Scan for the cell matching the given text and deliver its (x, y) coordinate at center. 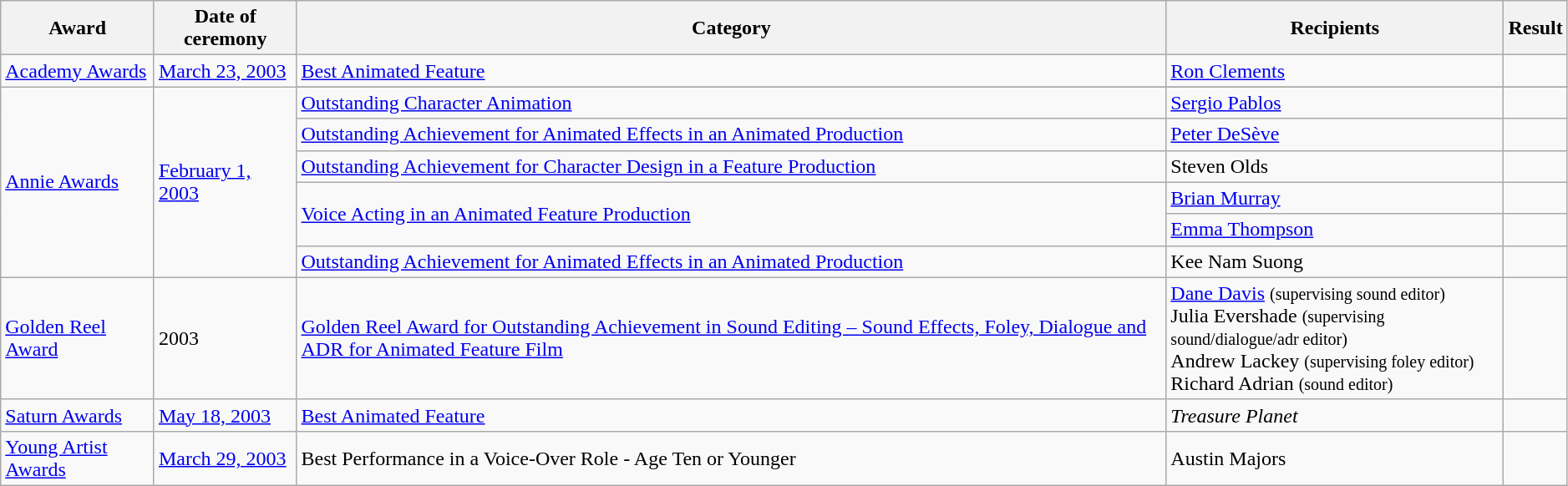
Result (1535, 28)
May 18, 2003 (226, 415)
Austin Majors (1335, 458)
Recipients (1335, 28)
Category (732, 28)
Treasure Planet (1335, 415)
Best Performance in a Voice-Over Role - Age Ten or Younger (732, 458)
Saturn Awards (78, 415)
Emma Thompson (1335, 230)
February 1, 2003 (226, 182)
Voice Acting in an Animated Feature Production (732, 214)
Peter DeSève (1335, 134)
Golden Reel Award (78, 338)
Annie Awards (78, 182)
Golden Reel Award for Outstanding Achievement in Sound Editing – Sound Effects, Foley, Dialogue and ADR for Animated Feature Film (732, 338)
Academy Awards (78, 71)
March 23, 2003 (226, 71)
Ron Clements (1335, 71)
Outstanding Achievement for Character Design in a Feature Production (732, 166)
Award (78, 28)
Young Artist Awards (78, 458)
Sergio Pablos (1335, 103)
March 29, 2003 (226, 458)
Brian Murray (1335, 198)
2003 (226, 338)
Outstanding Character Animation (732, 103)
Steven Olds (1335, 166)
Date of ceremony (226, 28)
Kee Nam Suong (1335, 261)
